Determine the (x, y) coordinate at the center of the cell enclosing the given text.  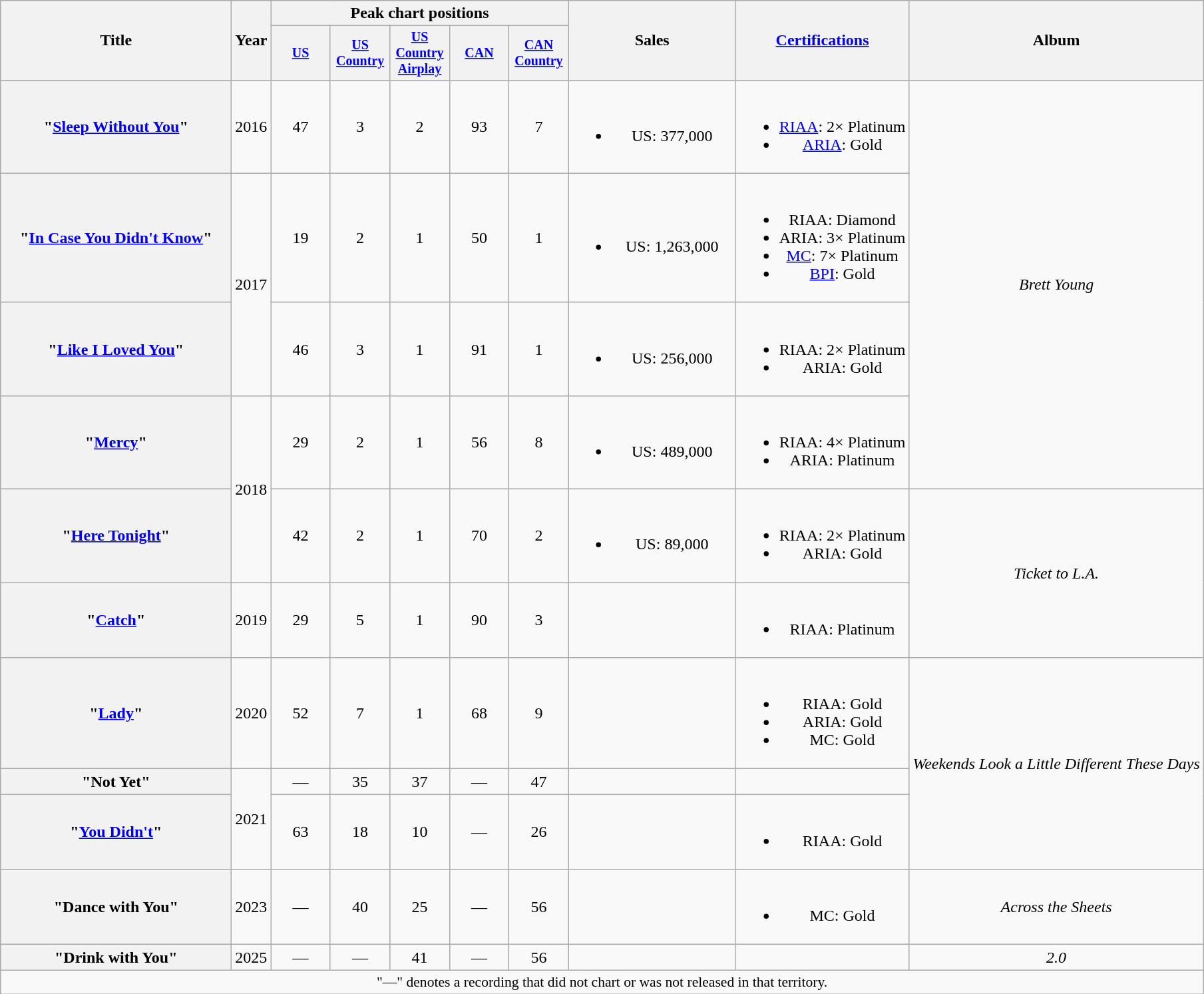
46 (301, 349)
RIAA: Platinum (823, 621)
"—" denotes a recording that did not chart or was not released in that territory. (602, 982)
"Dance with You" (116, 907)
26 (539, 832)
"You Didn't" (116, 832)
Sales (652, 41)
US Country (359, 53)
2019 (252, 621)
9 (539, 714)
US Country Airplay (419, 53)
RIAA: GoldARIA: GoldMC: Gold (823, 714)
2020 (252, 714)
40 (359, 907)
Ticket to L.A. (1057, 574)
10 (419, 832)
CAN Country (539, 53)
"Not Yet" (116, 782)
US: 489,000 (652, 442)
US (301, 53)
Certifications (823, 41)
2017 (252, 284)
"In Case You Didn't Know" (116, 238)
Weekends Look a Little Different These Days (1057, 764)
"Here Tonight" (116, 536)
37 (419, 782)
US: 256,000 (652, 349)
2021 (252, 819)
"Lady" (116, 714)
41 (419, 957)
42 (301, 536)
CAN (479, 53)
25 (419, 907)
2018 (252, 489)
"Drink with You" (116, 957)
2.0 (1057, 957)
5 (359, 621)
US: 89,000 (652, 536)
Brett Young (1057, 284)
68 (479, 714)
52 (301, 714)
18 (359, 832)
93 (479, 126)
RIAA: 4× PlatinumARIA: Platinum (823, 442)
Title (116, 41)
2023 (252, 907)
2016 (252, 126)
Across the Sheets (1057, 907)
50 (479, 238)
2025 (252, 957)
91 (479, 349)
"Like I Loved You" (116, 349)
MC: Gold (823, 907)
US: 1,263,000 (652, 238)
35 (359, 782)
"Sleep Without You" (116, 126)
"Catch" (116, 621)
Peak chart positions (419, 13)
19 (301, 238)
70 (479, 536)
63 (301, 832)
90 (479, 621)
"Mercy" (116, 442)
US: 377,000 (652, 126)
Year (252, 41)
8 (539, 442)
RIAA: Gold (823, 832)
Album (1057, 41)
RIAA: DiamondARIA: 3× PlatinumMC: 7× PlatinumBPI: Gold (823, 238)
